Scan for the cell matching the given text and deliver its [X, Y] coordinate at center. 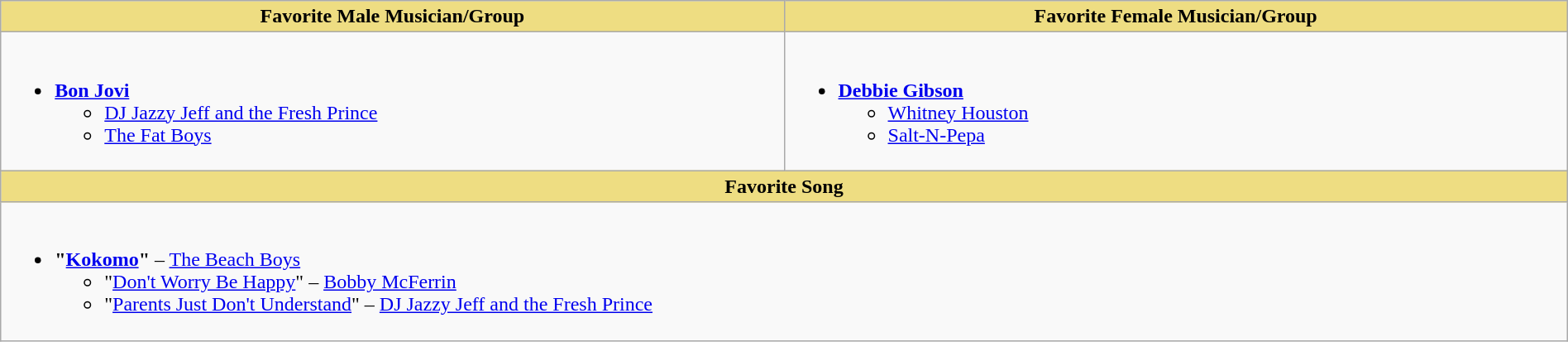
Debbie GibsonWhitney HoustonSalt-N-Pepa [1176, 101]
Bon JoviDJ Jazzy Jeff and the Fresh PrinceThe Fat Boys [392, 101]
Favorite Male Musician/Group [392, 17]
Favorite Female Musician/Group [1176, 17]
"Kokomo" – The Beach Boys"Don't Worry Be Happy" – Bobby McFerrin"Parents Just Don't Understand" – DJ Jazzy Jeff and the Fresh Prince [784, 272]
Favorite Song [784, 186]
